Locate the cell with the specified text and output its [x, y] center coordinate. 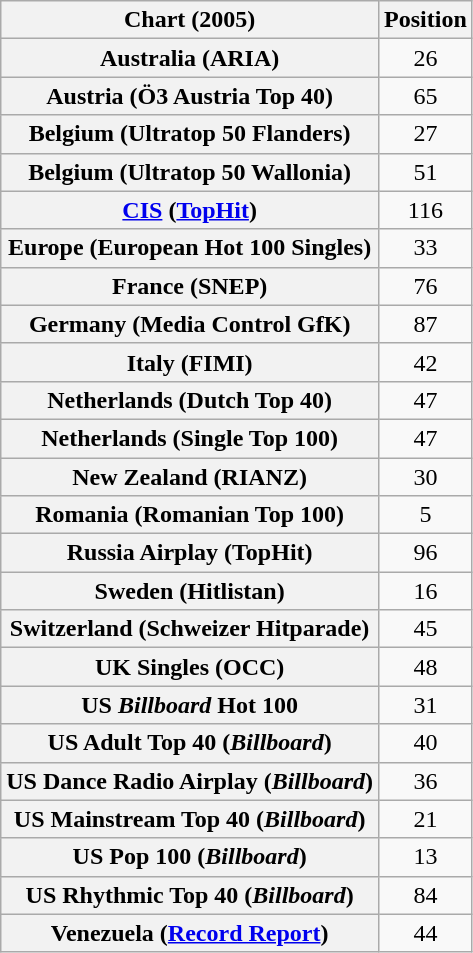
26 [426, 58]
US Pop 100 (Billboard) [190, 857]
27 [426, 134]
France (SNEP) [190, 286]
16 [426, 591]
31 [426, 705]
48 [426, 667]
US Dance Radio Airplay (Billboard) [190, 781]
96 [426, 553]
40 [426, 743]
36 [426, 781]
65 [426, 96]
33 [426, 248]
Sweden (Hitlistan) [190, 591]
US Billboard Hot 100 [190, 705]
Australia (ARIA) [190, 58]
51 [426, 172]
84 [426, 895]
US Mainstream Top 40 (Billboard) [190, 819]
Netherlands (Single Top 100) [190, 438]
Belgium (Ultratop 50 Flanders) [190, 134]
Russia Airplay (TopHit) [190, 553]
21 [426, 819]
CIS (TopHit) [190, 210]
116 [426, 210]
Switzerland (Schweizer Hitparade) [190, 629]
US Adult Top 40 (Billboard) [190, 743]
44 [426, 933]
30 [426, 477]
UK Singles (OCC) [190, 667]
76 [426, 286]
Venezuela (Record Report) [190, 933]
Belgium (Ultratop 50 Wallonia) [190, 172]
Austria (Ö3 Austria Top 40) [190, 96]
US Rhythmic Top 40 (Billboard) [190, 895]
13 [426, 857]
87 [426, 324]
Netherlands (Dutch Top 40) [190, 400]
5 [426, 515]
42 [426, 362]
45 [426, 629]
New Zealand (RIANZ) [190, 477]
Germany (Media Control GfK) [190, 324]
Position [426, 20]
Chart (2005) [190, 20]
Romania (Romanian Top 100) [190, 515]
Europe (European Hot 100 Singles) [190, 248]
Italy (FIMI) [190, 362]
